Determine the (X, Y) coordinate at the center of the cell enclosing the given text.  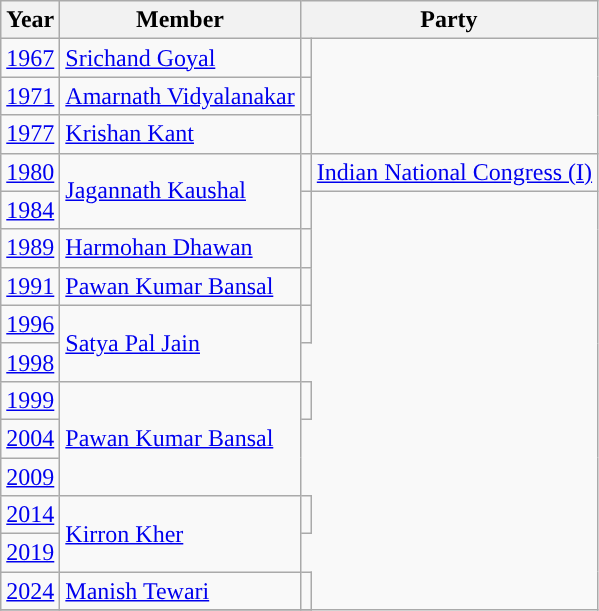
1998 (30, 362)
Jagannath Kaushal (180, 191)
2009 (30, 477)
Satya Pal Jain (180, 343)
Indian National Congress (I) (454, 172)
Member (180, 20)
Party (448, 20)
Manish Tewari (180, 591)
Krishan Kant (180, 134)
1999 (30, 400)
Harmohan Dhawan (180, 248)
1996 (30, 324)
1977 (30, 134)
1971 (30, 96)
Srichand Goyal (180, 58)
Kirron Kher (180, 534)
1991 (30, 286)
Year (30, 20)
2019 (30, 553)
Amarnath Vidyalanakar (180, 96)
1967 (30, 58)
2024 (30, 591)
2014 (30, 515)
2004 (30, 438)
1984 (30, 210)
1989 (30, 248)
1980 (30, 172)
